Locate the cell with the specified text and output its (X, Y) center coordinate. 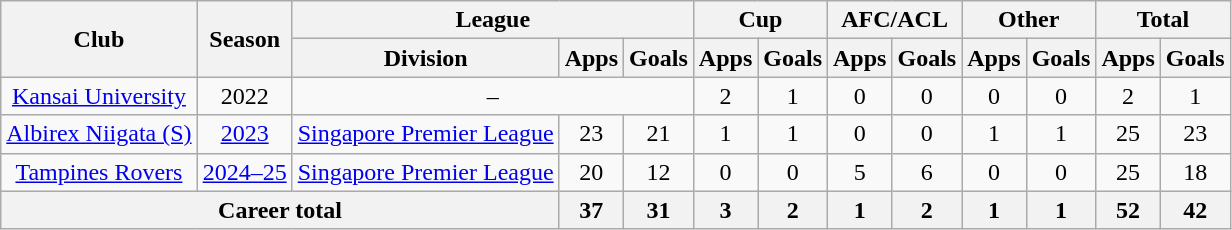
21 (659, 134)
Albirex Niigata (S) (99, 134)
AFC/ACL (895, 20)
Season (244, 39)
Total (1163, 20)
18 (1195, 172)
42 (1195, 210)
League (492, 20)
2024–25 (244, 172)
Cup (760, 20)
2022 (244, 96)
31 (659, 210)
Division (426, 58)
Tampines Rovers (99, 172)
3 (725, 210)
6 (927, 172)
Career total (280, 210)
Other (1029, 20)
Kansai University (99, 96)
Club (99, 39)
– (492, 96)
20 (591, 172)
2023 (244, 134)
5 (860, 172)
52 (1128, 210)
12 (659, 172)
37 (591, 210)
